Locate the cell with the specified text and output its (x, y) center coordinate. 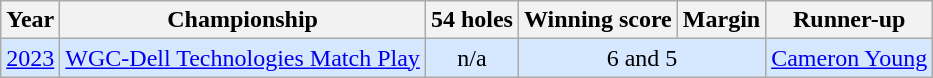
n/a (472, 58)
Cameron Young (850, 58)
6 and 5 (642, 58)
2023 (30, 58)
Margin (721, 20)
WGC-Dell Technologies Match Play (243, 58)
54 holes (472, 20)
Winning score (598, 20)
Year (30, 20)
Championship (243, 20)
Runner-up (850, 20)
